Identify which cell holds the provided text, then report its [x, y] central coordinate. 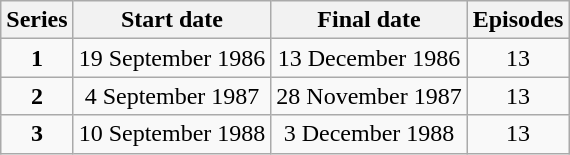
28 November 1987 [369, 96]
3 [37, 134]
10 September 1988 [172, 134]
19 September 1986 [172, 58]
2 [37, 96]
4 September 1987 [172, 96]
1 [37, 58]
13 December 1986 [369, 58]
Episodes [518, 20]
Series [37, 20]
Final date [369, 20]
3 December 1988 [369, 134]
Start date [172, 20]
